Determine the (X, Y) coordinate at the center of the cell enclosing the given text.  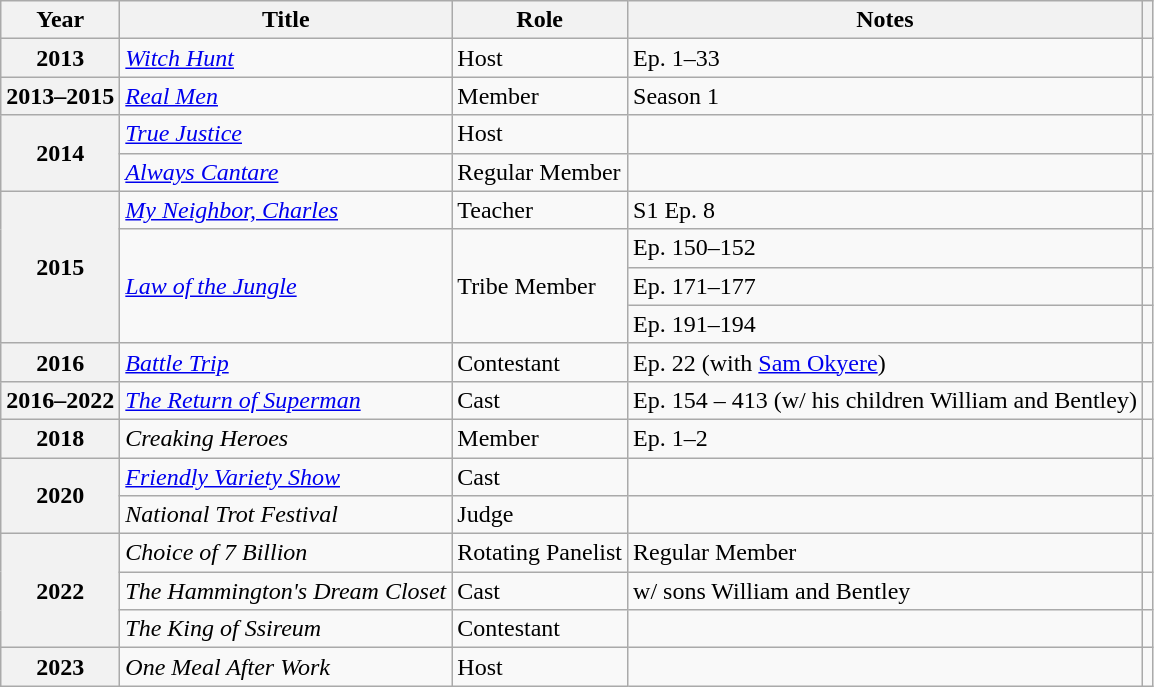
Ep. 150–152 (886, 248)
2016 (60, 362)
2018 (60, 438)
Notes (886, 20)
S1 Ep. 8 (886, 210)
2015 (60, 267)
2013–2015 (60, 96)
National Trot Festival (286, 515)
Judge (540, 515)
Ep. 154 – 413 (w/ his children William and Bentley) (886, 400)
My Neighbor, Charles (286, 210)
Teacher (540, 210)
Rotating Panelist (540, 553)
Title (286, 20)
Battle Trip (286, 362)
2016–2022 (60, 400)
Always Cantare (286, 172)
Friendly Variety Show (286, 477)
Ep. 1–33 (886, 58)
The King of Ssireum (286, 629)
2013 (60, 58)
One Meal After Work (286, 667)
True Justice (286, 134)
2020 (60, 496)
Creaking Heroes (286, 438)
Year (60, 20)
2022 (60, 591)
Law of the Jungle (286, 286)
Ep. 191–194 (886, 324)
2014 (60, 153)
Witch Hunt (286, 58)
w/ sons William and Bentley (886, 591)
Season 1 (886, 96)
2023 (60, 667)
Ep. 1–2 (886, 438)
The Hammington's Dream Closet (286, 591)
Ep. 22 (with Sam Okyere) (886, 362)
Role (540, 20)
The Return of Superman (286, 400)
Real Men (286, 96)
Tribe Member (540, 286)
Ep. 171–177 (886, 286)
Choice of 7 Billion (286, 553)
